Scan for the cell matching the given text and deliver its (x, y) coordinate at center. 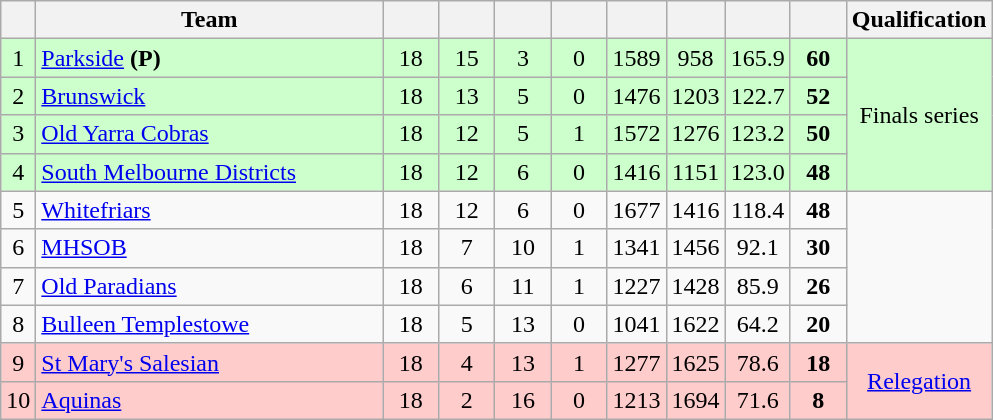
Team (210, 20)
15 (467, 58)
123.2 (758, 134)
1677 (636, 210)
1456 (696, 248)
50 (818, 134)
958 (696, 58)
78.6 (758, 362)
60 (818, 58)
1203 (696, 96)
20 (818, 324)
122.7 (758, 96)
1622 (696, 324)
Whitefriars (210, 210)
Qualification (919, 20)
Relegation (919, 381)
1213 (636, 400)
South Melbourne Districts (210, 172)
11 (523, 286)
MHSOB (210, 248)
9 (18, 362)
Old Yarra Cobras (210, 134)
Finals series (919, 115)
1476 (636, 96)
St Mary's Salesian (210, 362)
1694 (696, 400)
1428 (696, 286)
Brunswick (210, 96)
Bulleen Templestowe (210, 324)
1277 (636, 362)
30 (818, 248)
Old Paradians (210, 286)
Aquinas (210, 400)
1041 (636, 324)
165.9 (758, 58)
16 (523, 400)
92.1 (758, 248)
1625 (696, 362)
1572 (636, 134)
1341 (636, 248)
64.2 (758, 324)
118.4 (758, 210)
123.0 (758, 172)
26 (818, 286)
1227 (636, 286)
71.6 (758, 400)
1276 (696, 134)
1151 (696, 172)
52 (818, 96)
Parkside (P) (210, 58)
85.9 (758, 286)
1589 (636, 58)
